Return the (x, y) coordinate for the center point of the cell that contains the specified text.  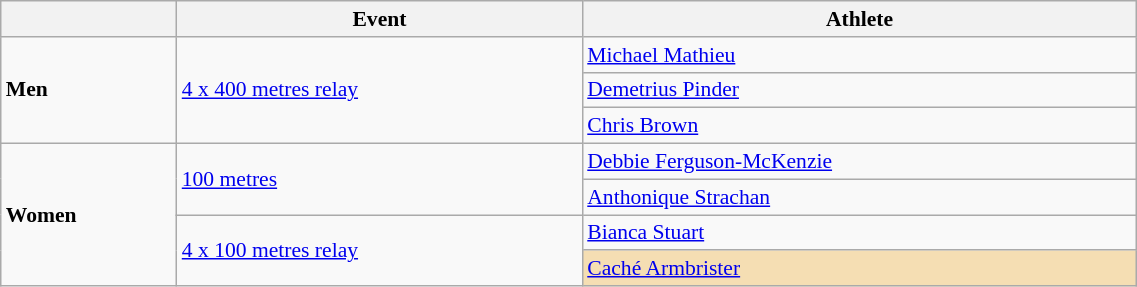
Demetrius Pinder (860, 90)
Event (380, 19)
4 x 400 metres relay (380, 90)
Men (89, 90)
Debbie Ferguson-McKenzie (860, 162)
Michael Mathieu (860, 55)
Athlete (860, 19)
Chris Brown (860, 126)
Bianca Stuart (860, 233)
100 metres (380, 180)
4 x 100 metres relay (380, 250)
Caché Armbrister (860, 269)
Anthonique Strachan (860, 197)
Women (89, 215)
